Output the [x, y] coordinate of the center of the cell containing the given text.  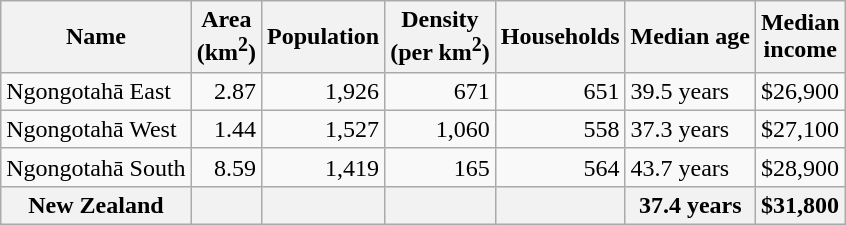
Area(km2) [226, 37]
Medianincome [800, 37]
165 [440, 167]
651 [560, 91]
New Zealand [96, 205]
Density(per km2) [440, 37]
Households [560, 37]
1,926 [324, 91]
Median age [690, 37]
$31,800 [800, 205]
Ngongotahā West [96, 129]
$27,100 [800, 129]
8.59 [226, 167]
37.4 years [690, 205]
37.3 years [690, 129]
$28,900 [800, 167]
$26,900 [800, 91]
2.87 [226, 91]
1,527 [324, 129]
1,419 [324, 167]
39.5 years [690, 91]
558 [560, 129]
43.7 years [690, 167]
Ngongotahā East [96, 91]
1,060 [440, 129]
Population [324, 37]
Ngongotahā South [96, 167]
671 [440, 91]
Name [96, 37]
564 [560, 167]
1.44 [226, 129]
